Determine the [x, y] coordinate at the center of the cell enclosing the given text.  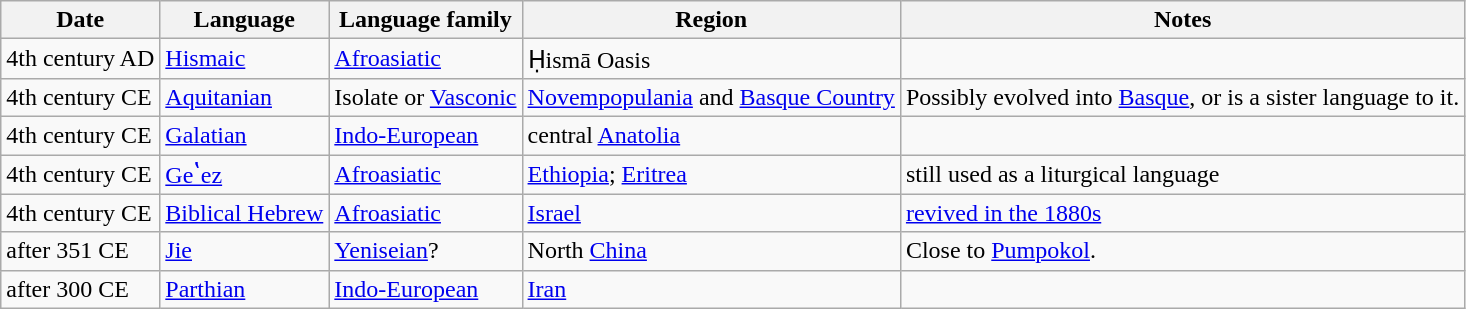
Biblical Hebrew [244, 213]
Aquitanian [244, 97]
Geʽez [244, 174]
Date [80, 20]
Language [244, 20]
4th century AD [80, 59]
Hismaic [244, 59]
Parthian [244, 289]
North China [711, 251]
Galatian [244, 135]
after 300 CE [80, 289]
Israel [711, 213]
Language family [426, 20]
Ethiopia; Eritrea [711, 174]
Iran [711, 289]
Yeniseian? [426, 251]
Isolate or Vasconic [426, 97]
Jie [244, 251]
Region [711, 20]
still used as a liturgical language [1182, 174]
Possibly evolved into Basque, or is a sister language to it. [1182, 97]
central Anatolia [711, 135]
Ḥismā Oasis [711, 59]
Notes [1182, 20]
Close to Pumpokol. [1182, 251]
after 351 CE [80, 251]
Novempopulania and Basque Country [711, 97]
revived in the 1880s [1182, 213]
